Find where the given text appears and provide that cell's center as [x, y] coordinate. 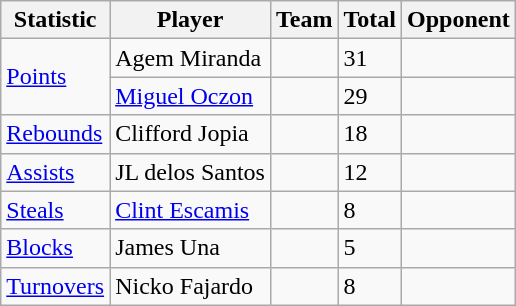
JL delos Santos [190, 172]
Miguel Oczon [190, 96]
Team [304, 20]
Points [56, 77]
Opponent [459, 20]
Clifford Jopia [190, 134]
Rebounds [56, 134]
Steals [56, 210]
29 [370, 96]
18 [370, 134]
Nicko Fajardo [190, 286]
Agem Miranda [190, 58]
James Una [190, 248]
Assists [56, 172]
5 [370, 248]
12 [370, 172]
Statistic [56, 20]
Total [370, 20]
Clint Escamis [190, 210]
Player [190, 20]
Turnovers [56, 286]
31 [370, 58]
Blocks [56, 248]
